Capture the cell that displays the provided text and extract its [X, Y] central coordinate. 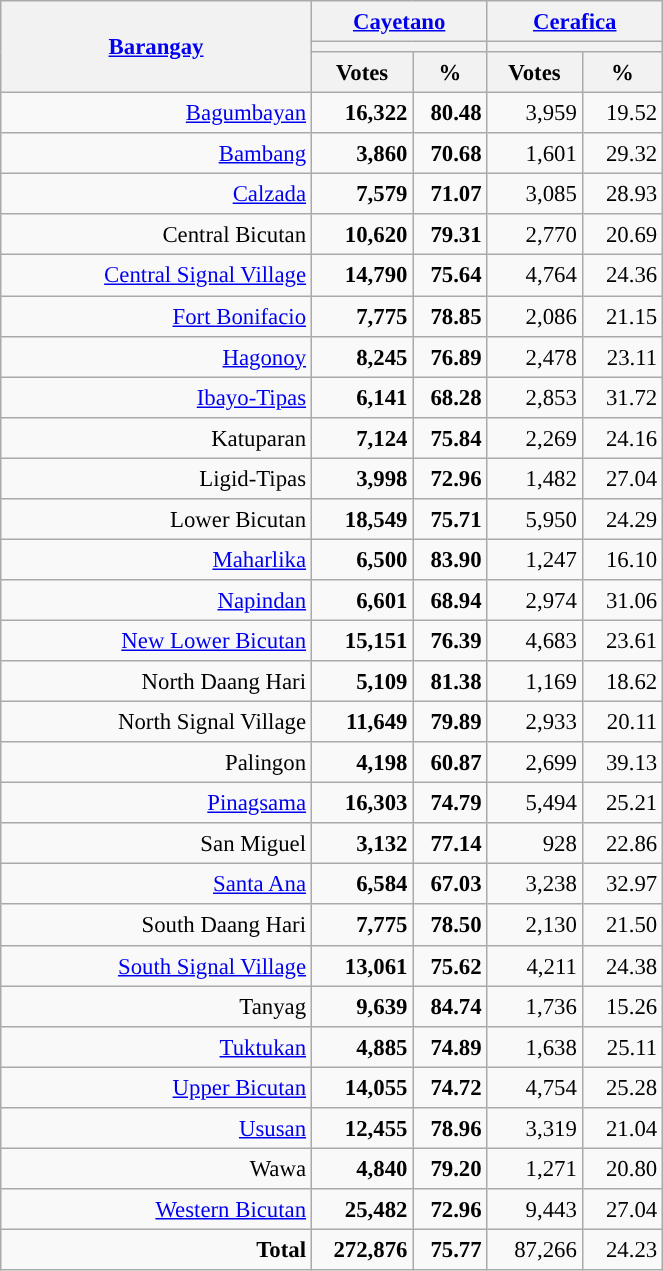
39.13 [622, 762]
2,269 [534, 438]
74.79 [450, 804]
1,169 [534, 682]
76.89 [450, 356]
North Signal Village [156, 722]
75.71 [450, 520]
3,238 [534, 884]
32.97 [622, 884]
20.11 [622, 722]
25,482 [362, 1210]
South Daang Hari [156, 926]
Katuparan [156, 438]
3,959 [534, 114]
272,876 [362, 1250]
14,055 [362, 1088]
60.87 [450, 762]
2,478 [534, 356]
22.86 [622, 844]
New Lower Bicutan [156, 640]
80.48 [450, 114]
1,482 [534, 478]
31.06 [622, 600]
San Miguel [156, 844]
13,061 [362, 966]
Maharlika [156, 560]
11,649 [362, 722]
Wawa [156, 1168]
16,322 [362, 114]
25.11 [622, 1046]
75.62 [450, 966]
74.72 [450, 1088]
20.80 [622, 1168]
Ibayo-Tipas [156, 398]
4,885 [362, 1046]
76.39 [450, 640]
Ligid-Tipas [156, 478]
87,266 [534, 1250]
2,770 [534, 234]
12,455 [362, 1128]
Calzada [156, 194]
79.31 [450, 234]
75.64 [450, 276]
3,085 [534, 194]
70.68 [450, 154]
Central Bicutan [156, 234]
78.96 [450, 1128]
19.52 [622, 114]
3,319 [534, 1128]
2,933 [534, 722]
North Daang Hari [156, 682]
1,736 [534, 1006]
21.04 [622, 1128]
21.15 [622, 316]
4,198 [362, 762]
2,853 [534, 398]
84.74 [450, 1006]
928 [534, 844]
Napindan [156, 600]
79.89 [450, 722]
2,699 [534, 762]
Upper Bicutan [156, 1088]
31.72 [622, 398]
71.07 [450, 194]
3,998 [362, 478]
5,494 [534, 804]
4,840 [362, 1168]
78.50 [450, 926]
25.21 [622, 804]
16.10 [622, 560]
Total [156, 1250]
24.16 [622, 438]
20.69 [622, 234]
7,124 [362, 438]
Fort Bonifacio [156, 316]
79.20 [450, 1168]
16,303 [362, 804]
24.29 [622, 520]
Lower Bicutan [156, 520]
1,247 [534, 560]
2,086 [534, 316]
29.32 [622, 154]
Central Signal Village [156, 276]
Palingon [156, 762]
Ususan [156, 1128]
4,764 [534, 276]
67.03 [450, 884]
3,860 [362, 154]
3,132 [362, 844]
Tanyag [156, 1006]
68.94 [450, 600]
Bambang [156, 154]
6,500 [362, 560]
1,271 [534, 1168]
15,151 [362, 640]
Tuktukan [156, 1046]
South Signal Village [156, 966]
18,549 [362, 520]
2,130 [534, 926]
9,443 [534, 1210]
24.36 [622, 276]
2,974 [534, 600]
28.93 [622, 194]
Barangay [156, 47]
4,211 [534, 966]
83.90 [450, 560]
5,950 [534, 520]
18.62 [622, 682]
14,790 [362, 276]
4,683 [534, 640]
Santa Ana [156, 884]
74.89 [450, 1046]
25.28 [622, 1088]
21.50 [622, 926]
75.77 [450, 1250]
10,620 [362, 234]
75.84 [450, 438]
23.61 [622, 640]
8,245 [362, 356]
Cayetano [399, 22]
6,584 [362, 884]
9,639 [362, 1006]
7,579 [362, 194]
24.38 [622, 966]
Cerafica [575, 22]
4,754 [534, 1088]
6,601 [362, 600]
77.14 [450, 844]
68.28 [450, 398]
Hagonoy [156, 356]
23.11 [622, 356]
6,141 [362, 398]
81.38 [450, 682]
5,109 [362, 682]
1,601 [534, 154]
78.85 [450, 316]
Pinagsama [156, 804]
Bagumbayan [156, 114]
24.23 [622, 1250]
Western Bicutan [156, 1210]
15.26 [622, 1006]
1,638 [534, 1046]
